Return the (X, Y) coordinate for the center point of the cell that contains the specified text.  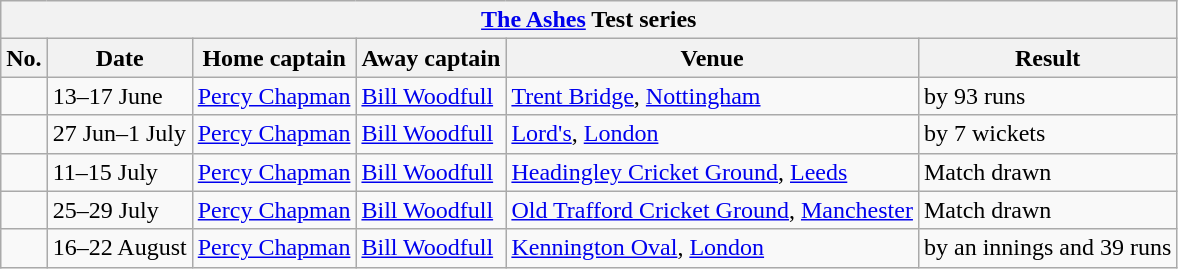
No. (24, 58)
25–29 July (120, 210)
Old Trafford Cricket Ground, Manchester (712, 210)
Away captain (431, 58)
by 93 runs (1047, 96)
16–22 August (120, 248)
Trent Bridge, Nottingham (712, 96)
11–15 July (120, 172)
Headingley Cricket Ground, Leeds (712, 172)
Venue (712, 58)
Home captain (274, 58)
Lord's, London (712, 134)
Date (120, 58)
Result (1047, 58)
13–17 June (120, 96)
The Ashes Test series (589, 20)
Kennington Oval, London (712, 248)
by an innings and 39 runs (1047, 248)
by 7 wickets (1047, 134)
27 Jun–1 July (120, 134)
